From the cell containing the given text, extract its center point as [x, y] coordinate. 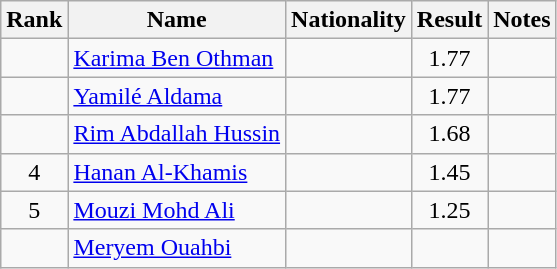
Meryem Ouahbi [177, 248]
1.25 [449, 210]
4 [34, 172]
Nationality [349, 20]
Yamilé Aldama [177, 96]
Mouzi Mohd Ali [177, 210]
Rank [34, 20]
Hanan Al-Khamis [177, 172]
Notes [522, 20]
Name [177, 20]
5 [34, 210]
Result [449, 20]
Rim Abdallah Hussin [177, 134]
Karima Ben Othman [177, 58]
1.45 [449, 172]
1.68 [449, 134]
